Extract the [x, y] coordinate from the center of the cell holding the provided text.  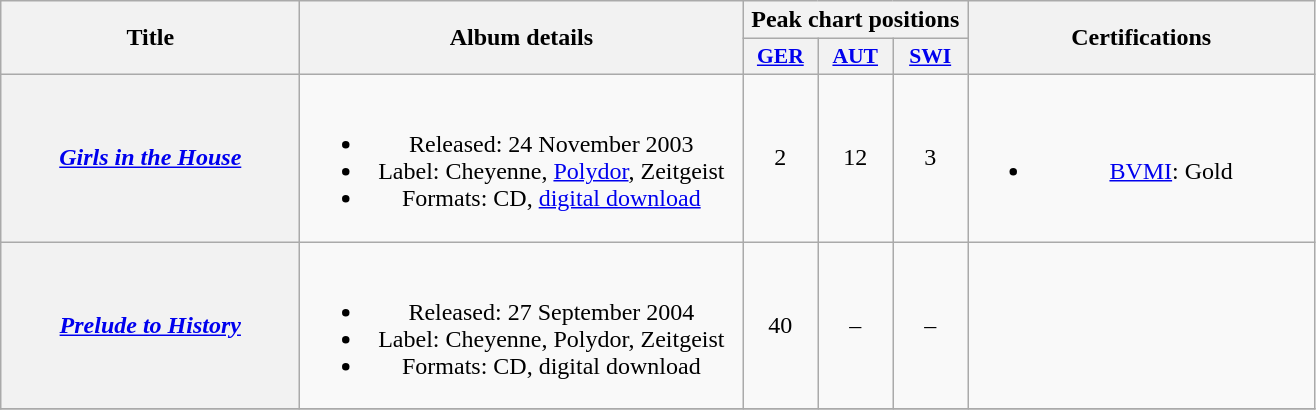
GER [780, 57]
Title [150, 38]
2 [780, 158]
Album details [522, 38]
SWI [930, 57]
Prelude to History [150, 326]
12 [856, 158]
Released: 27 September 2004Label: Cheyenne, Polydor, ZeitgeistFormats: CD, digital download [522, 326]
Girls in the House [150, 158]
Certifications [1142, 38]
40 [780, 326]
3 [930, 158]
Released: 24 November 2003Label: Cheyenne, Polydor, ZeitgeistFormats: CD, digital download [522, 158]
BVMI: Gold [1142, 158]
Peak chart positions [856, 20]
AUT [856, 57]
